Provide the (X, Y) coordinate of the cell's center where the given text is located.  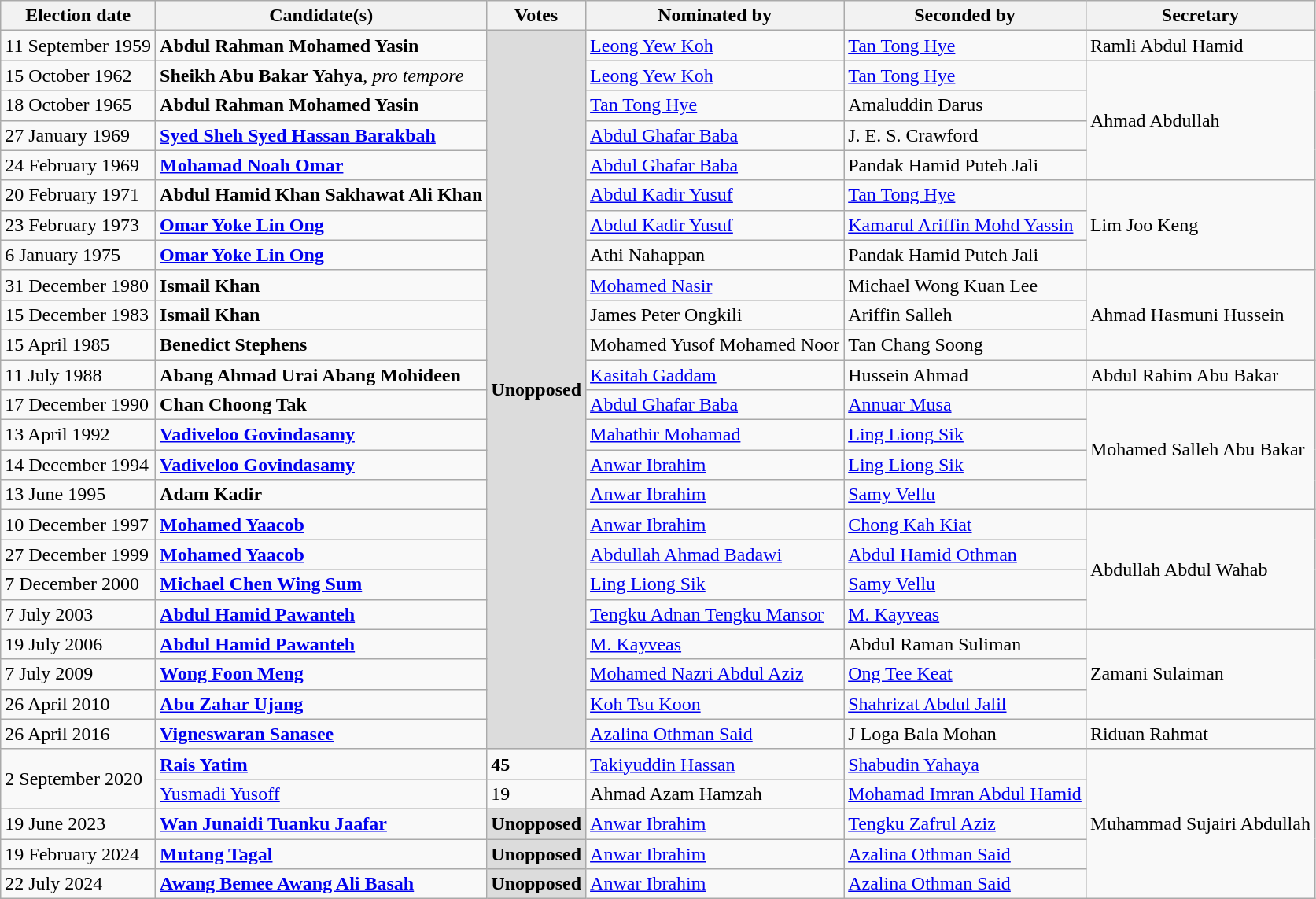
27 January 1969 (79, 135)
Muhammad Sujairi Abdullah (1200, 823)
Ong Tee Keat (965, 674)
15 October 1962 (79, 76)
Ariffin Salleh (965, 315)
Rais Yatim (321, 764)
Mohamad Imran Abdul Hamid (965, 794)
Annuar Musa (965, 405)
Tengku Adnan Tengku Mansor (715, 614)
15 April 1985 (79, 344)
Abang Ahmad Urai Abang Mohideen (321, 375)
Riduan Rahmat (1200, 734)
Ramli Abdul Hamid (1200, 46)
Abu Zahar Ujang (321, 704)
Michael Wong Kuan Lee (965, 285)
Shabudin Yahaya (965, 764)
Hussein Ahmad (965, 375)
Ahmad Hasmuni Hussein (1200, 315)
Mohamad Noah Omar (321, 165)
J Loga Bala Mohan (965, 734)
Abdul Hamid Khan Sakhawat Ali Khan (321, 195)
Shahrizat Abdul Jalil (965, 704)
7 July 2003 (79, 614)
10 December 1997 (79, 525)
Takiyuddin Hassan (715, 764)
Tengku Zafrul Aziz (965, 823)
15 December 1983 (79, 315)
27 December 1999 (79, 555)
11 July 1988 (79, 375)
Benedict Stephens (321, 344)
Wan Junaidi Tuanku Jaafar (321, 823)
Candidate(s) (321, 16)
Abdul Hamid Othman (965, 555)
7 December 2000 (79, 584)
31 December 1980 (79, 285)
14 December 1994 (79, 465)
Mohamed Salleh Abu Bakar (1200, 450)
13 April 1992 (79, 435)
Kasitah Gaddam (715, 375)
26 April 2010 (79, 704)
20 February 1971 (79, 195)
Election date (79, 16)
Yusmadi Yusoff (321, 794)
Koh Tsu Koon (715, 704)
Amaluddin Darus (965, 105)
13 June 1995 (79, 495)
James Peter Ongkili (715, 315)
Abdullah Ahmad Badawi (715, 555)
Abdullah Abdul Wahab (1200, 569)
24 February 1969 (79, 165)
Wong Foon Meng (321, 674)
Mohamed Nasir (715, 285)
7 July 2009 (79, 674)
Syed Sheh Syed Hassan Barakbah (321, 135)
Secretary (1200, 16)
Abdul Raman Suliman (965, 644)
Nominated by (715, 16)
11 September 1959 (79, 46)
Kamarul Ariffin Mohd Yassin (965, 225)
23 February 1973 (79, 225)
Zamani Sulaiman (1200, 674)
Mohamed Nazri Abdul Aziz (715, 674)
2 September 2020 (79, 779)
Mohamed Yusof Mohamed Noor (715, 344)
Vigneswaran Sanasee (321, 734)
Sheikh Abu Bakar Yahya, pro tempore (321, 76)
19 February 2024 (79, 853)
18 October 1965 (79, 105)
6 January 1975 (79, 255)
Ahmad Abdullah (1200, 120)
45 (536, 764)
Michael Chen Wing Sum (321, 584)
19 July 2006 (79, 644)
Adam Kadir (321, 495)
22 July 2024 (79, 884)
19 June 2023 (79, 823)
26 April 2016 (79, 734)
Awang Bemee Awang Ali Basah (321, 884)
Abdul Rahim Abu Bakar (1200, 375)
J. E. S. Crawford (965, 135)
Ahmad Azam Hamzah (715, 794)
Votes (536, 16)
Mahathir Mohamad (715, 435)
Chan Choong Tak (321, 405)
Lim Joo Keng (1200, 225)
Tan Chang Soong (965, 344)
Chong Kah Kiat (965, 525)
19 (536, 794)
Seconded by (965, 16)
Athi Nahappan (715, 255)
17 December 1990 (79, 405)
Mutang Tagal (321, 853)
